Provide the (x, y) coordinate of the cell's center where the given text is located.  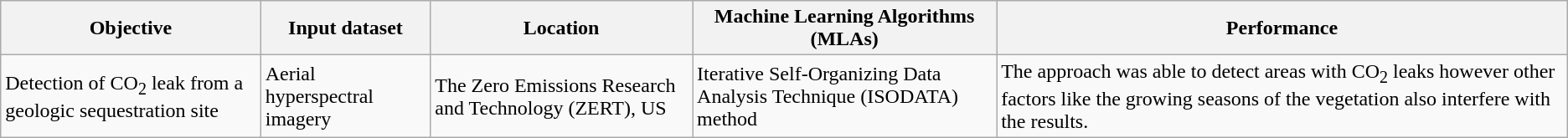
Input dataset (345, 28)
Location (561, 28)
Iterative Self-Organizing Data Analysis Technique (ISODATA) method (844, 96)
Detection of CO2 leak from a geologic sequestration site (131, 96)
Performance (1282, 28)
Machine Learning Algorithms (MLAs) (844, 28)
The Zero Emissions Research and Technology (ZERT), US (561, 96)
Objective (131, 28)
Aerial hyperspectral imagery (345, 96)
